Return the (x, y) coordinate for the center point of the cell that contains the specified text.  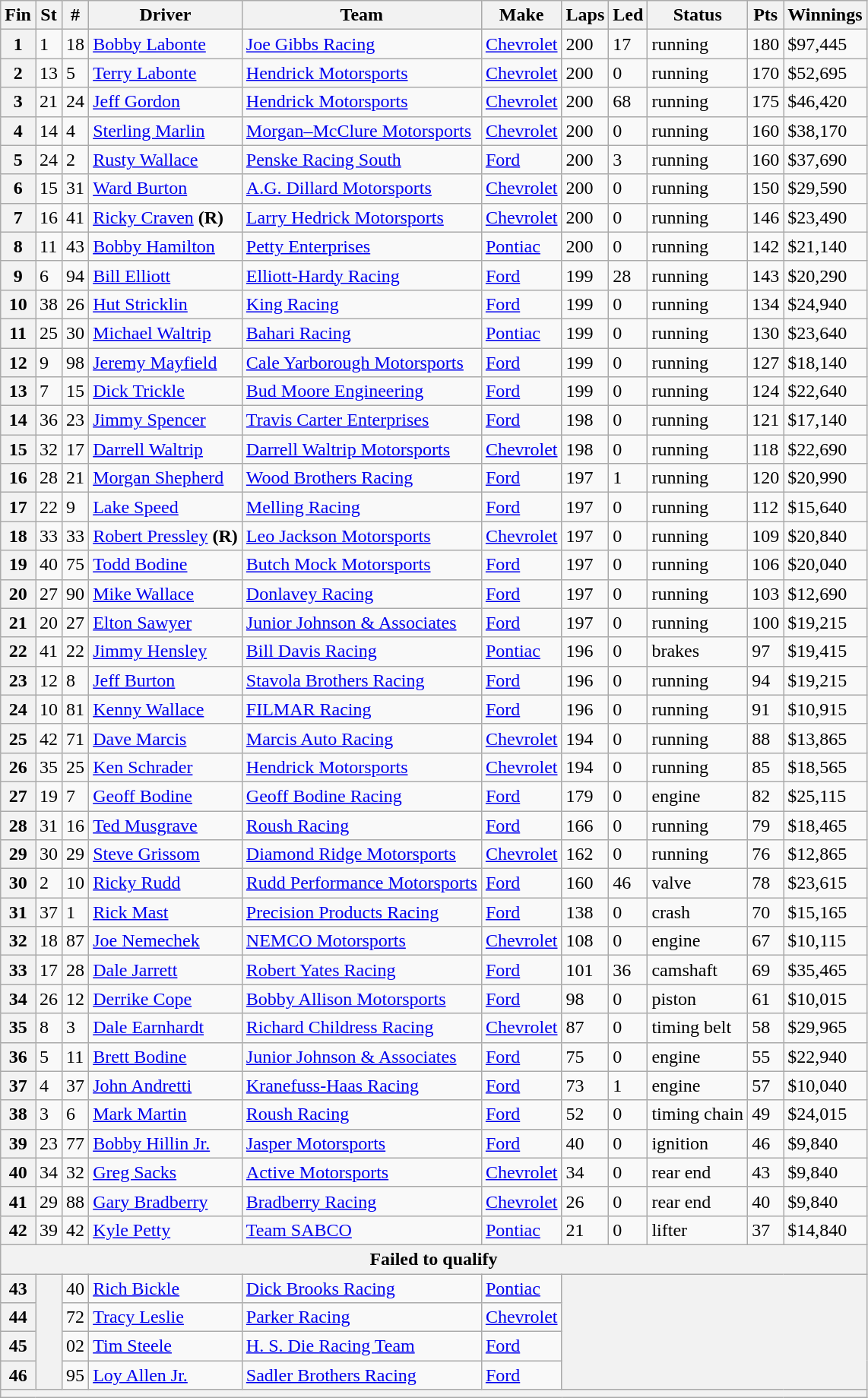
timing belt (698, 1028)
Jasper Motorsports (362, 1143)
58 (766, 1028)
Terry Labonte (166, 73)
143 (766, 275)
Dick Brooks Racing (362, 1289)
Pts (766, 15)
Driver (166, 15)
Cale Yarborough Motorsports (362, 363)
Penske Racing South (362, 160)
$20,040 (825, 565)
crash (698, 912)
piston (698, 999)
124 (766, 392)
$12,865 (825, 854)
Bobby Allison Motorsports (362, 999)
$24,015 (825, 1114)
$20,840 (825, 536)
$20,990 (825, 478)
82 (766, 796)
142 (766, 246)
Diamond Ridge Motorsports (362, 854)
Geoff Bodine Racing (362, 796)
Bahari Racing (362, 333)
$25,115 (825, 796)
Fin (18, 15)
175 (766, 102)
$10,115 (825, 941)
Robert Pressley (R) (166, 536)
78 (766, 883)
106 (766, 565)
Wood Brothers Racing (362, 478)
John Andretti (166, 1086)
Geoff Bodine (166, 796)
127 (766, 363)
Ward Burton (166, 189)
Tim Steele (166, 1346)
Stavola Brothers Racing (362, 680)
Dale Jarrett (166, 970)
H. S. Die Racing Team (362, 1346)
Kenny Wallace (166, 709)
166 (585, 825)
Morgan–McClure Motorsports (362, 131)
$15,640 (825, 507)
Winnings (825, 15)
100 (766, 623)
Bradberry Racing (362, 1201)
Hut Stricklin (166, 304)
112 (766, 507)
camshaft (698, 970)
95 (76, 1375)
02 (76, 1346)
Sadler Brothers Racing (362, 1375)
Precision Products Racing (362, 912)
Richard Childress Racing (362, 1028)
Bobby Labonte (166, 44)
Failed to qualify (433, 1259)
44 (18, 1317)
Ricky Rudd (166, 883)
brakes (698, 651)
$17,140 (825, 420)
Jimmy Spencer (166, 420)
77 (76, 1143)
Loy Allen Jr. (166, 1375)
Elton Sawyer (166, 623)
Dale Earnhardt (166, 1028)
ignition (698, 1143)
Greg Sacks (166, 1172)
85 (766, 767)
109 (766, 536)
Bud Moore Engineering (362, 392)
Parker Racing (362, 1317)
St (49, 15)
$20,290 (825, 275)
$18,465 (825, 825)
Petty Enterprises (362, 246)
101 (585, 970)
$13,865 (825, 738)
Rusty Wallace (166, 160)
Marcis Auto Racing (362, 738)
$21,140 (825, 246)
Melling Racing (362, 507)
Larry Hedrick Motorsports (362, 217)
180 (766, 44)
Darrell Waltrip (166, 449)
68 (628, 102)
Gary Bradberry (166, 1201)
57 (766, 1086)
Donlavey Racing (362, 594)
121 (766, 420)
Status (698, 15)
timing chain (698, 1114)
$12,690 (825, 594)
81 (76, 709)
52 (585, 1114)
55 (766, 1057)
Lake Speed (166, 507)
Team SABCO (362, 1230)
79 (766, 825)
$15,165 (825, 912)
$46,420 (825, 102)
$38,170 (825, 131)
$37,690 (825, 160)
Sterling Marlin (166, 131)
Travis Carter Enterprises (362, 420)
Ricky Craven (R) (166, 217)
Bill Davis Racing (362, 651)
Jeff Gordon (166, 102)
$22,940 (825, 1057)
$23,640 (825, 333)
170 (766, 73)
Joe Gibbs Racing (362, 44)
Kyle Petty (166, 1230)
$10,915 (825, 709)
71 (76, 738)
Derrike Cope (166, 999)
90 (76, 594)
Bobby Hamilton (166, 246)
Brett Bodine (166, 1057)
103 (766, 594)
Rick Mast (166, 912)
Butch Mock Motorsports (362, 565)
67 (766, 941)
Ken Schrader (166, 767)
Leo Jackson Motorsports (362, 536)
Bill Elliott (166, 275)
150 (766, 189)
Darrell Waltrip Motorsports (362, 449)
$19,415 (825, 651)
lifter (698, 1230)
134 (766, 304)
NEMCO Motorsports (362, 941)
138 (585, 912)
Robert Yates Racing (362, 970)
# (76, 15)
$23,490 (825, 217)
120 (766, 478)
Bobby Hillin Jr. (166, 1143)
97 (766, 651)
Rich Bickle (166, 1289)
49 (766, 1114)
A.G. Dillard Motorsports (362, 189)
91 (766, 709)
130 (766, 333)
Ted Musgrave (166, 825)
Dick Trickle (166, 392)
Jeremy Mayfield (166, 363)
Morgan Shepherd (166, 478)
76 (766, 854)
$24,940 (825, 304)
Dave Marcis (166, 738)
$22,690 (825, 449)
108 (585, 941)
FILMAR Racing (362, 709)
$14,840 (825, 1230)
Todd Bodine (166, 565)
$10,015 (825, 999)
73 (585, 1086)
Jeff Burton (166, 680)
Laps (585, 15)
$18,140 (825, 363)
Mark Martin (166, 1114)
valve (698, 883)
70 (766, 912)
$18,565 (825, 767)
Elliott-Hardy Racing (362, 275)
72 (76, 1317)
Joe Nemechek (166, 941)
179 (585, 796)
Led (628, 15)
Kranefuss-Haas Racing (362, 1086)
$29,590 (825, 189)
King Racing (362, 304)
Jimmy Hensley (166, 651)
146 (766, 217)
$29,965 (825, 1028)
$22,640 (825, 392)
162 (585, 854)
Mike Wallace (166, 594)
45 (18, 1346)
$52,695 (825, 73)
Active Motorsports (362, 1172)
Michael Waltrip (166, 333)
118 (766, 449)
Tracy Leslie (166, 1317)
Team (362, 15)
69 (766, 970)
61 (766, 999)
$35,465 (825, 970)
$97,445 (825, 44)
Rudd Performance Motorsports (362, 883)
Steve Grissom (166, 854)
$10,040 (825, 1086)
Make (521, 15)
$23,615 (825, 883)
